Detect which cell encompasses the target text, then output its [x, y] center coordinate. 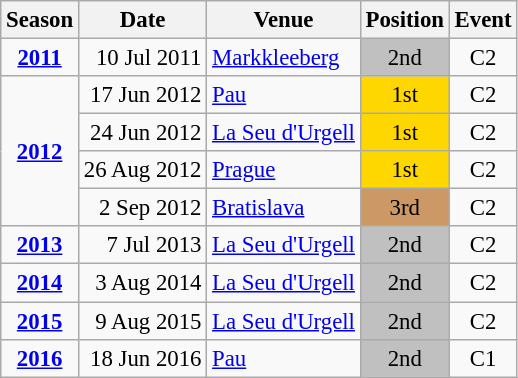
7 Jul 2013 [142, 245]
C1 [483, 358]
Event [483, 20]
Position [404, 20]
2015 [40, 321]
2013 [40, 245]
26 Aug 2012 [142, 170]
18 Jun 2016 [142, 358]
Venue [284, 20]
2011 [40, 58]
Prague [284, 170]
3rd [404, 208]
3 Aug 2014 [142, 283]
2014 [40, 283]
Date [142, 20]
17 Jun 2012 [142, 95]
Markkleeberg [284, 58]
Bratislava [284, 208]
24 Jun 2012 [142, 133]
2012 [40, 151]
2016 [40, 358]
Season [40, 20]
10 Jul 2011 [142, 58]
9 Aug 2015 [142, 321]
2 Sep 2012 [142, 208]
